Provide the (X, Y) coordinate of the cell's center where the given text is located.  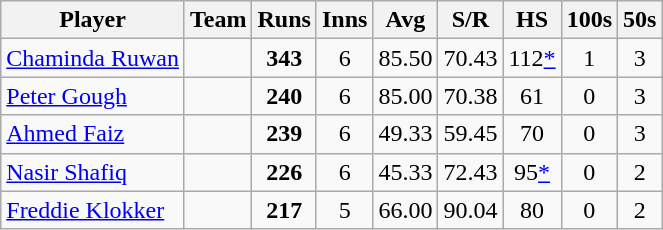
217 (284, 210)
70.43 (470, 58)
70 (532, 134)
226 (284, 172)
45.33 (406, 172)
S/R (470, 20)
Ahmed Faiz (93, 134)
Player (93, 20)
239 (284, 134)
85.50 (406, 58)
100s (589, 20)
1 (589, 58)
95* (532, 172)
112* (532, 58)
HS (532, 20)
59.45 (470, 134)
Runs (284, 20)
66.00 (406, 210)
85.00 (406, 96)
Inns (344, 20)
Peter Gough (93, 96)
61 (532, 96)
Chaminda Ruwan (93, 58)
50s (640, 20)
70.38 (470, 96)
72.43 (470, 172)
5 (344, 210)
80 (532, 210)
49.33 (406, 134)
Nasir Shafiq (93, 172)
343 (284, 58)
Avg (406, 20)
90.04 (470, 210)
Team (218, 20)
Freddie Klokker (93, 210)
240 (284, 96)
